Find where the given text appears and provide that cell's center as (x, y) coordinate. 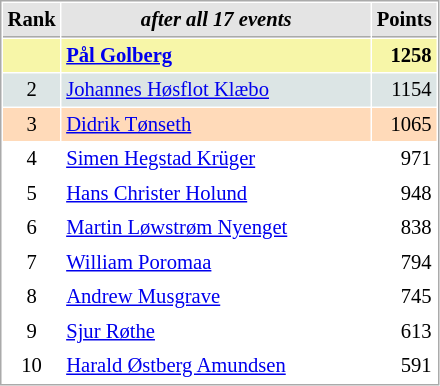
1065 (404, 124)
10 (32, 366)
Pål Golberg (216, 56)
Points (404, 20)
Hans Christer Holund (216, 194)
7 (32, 262)
1154 (404, 90)
794 (404, 262)
Didrik Tønseth (216, 124)
Martin Løwstrøm Nyenget (216, 228)
971 (404, 158)
613 (404, 332)
838 (404, 228)
Rank (32, 20)
591 (404, 366)
1258 (404, 56)
948 (404, 194)
8 (32, 296)
Johannes Høsflot Klæbo (216, 90)
4 (32, 158)
after all 17 events (216, 20)
5 (32, 194)
Simen Hegstad Krüger (216, 158)
745 (404, 296)
3 (32, 124)
9 (32, 332)
Harald Østberg Amundsen (216, 366)
William Poromaa (216, 262)
6 (32, 228)
Sjur Røthe (216, 332)
2 (32, 90)
Andrew Musgrave (216, 296)
